Locate the cell with the specified text and output its (x, y) center coordinate. 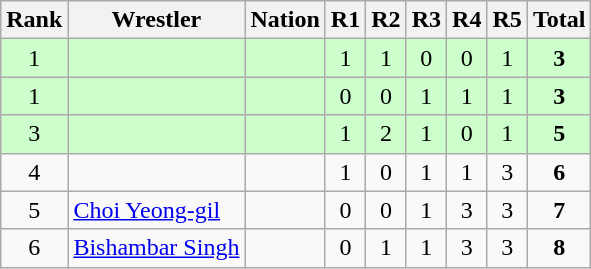
R4 (467, 20)
4 (34, 172)
Nation (285, 20)
2 (386, 134)
Total (559, 20)
R2 (386, 20)
R1 (345, 20)
R3 (426, 20)
7 (559, 210)
Choi Yeong-gil (156, 210)
8 (559, 248)
Rank (34, 20)
R5 (507, 20)
Wrestler (156, 20)
Bishambar Singh (156, 248)
